Identify which cell holds the provided text, then report its (x, y) central coordinate. 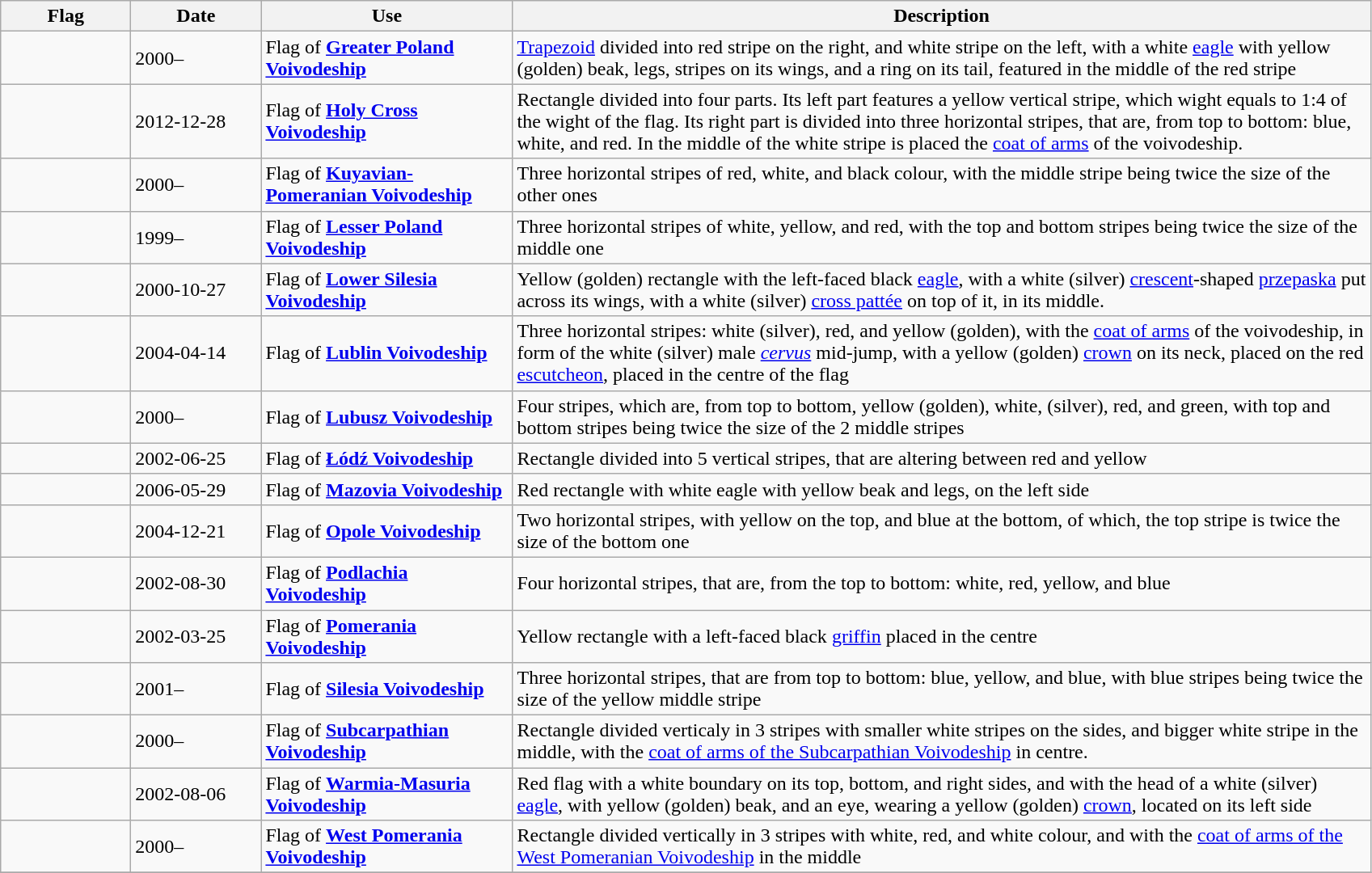
Flag of Warmia-Masuria Voivodeship (386, 794)
Two horizontal stripes, with yellow on the top, and blue at the bottom, of which, the top stripe is twice the size of the bottom one (941, 530)
2002-06-25 (196, 458)
Flag of Podlachia Voivodeship (386, 584)
Flag of Kuyavian-Pomeranian Voivodeship (386, 184)
2001– (196, 689)
2002-08-06 (196, 794)
Flag of Lubusz Voivodeship (386, 417)
Flag of Łódź Voivodeship (386, 458)
Flag of Lesser Poland Voivodeship (386, 238)
Flag of Pomerania Voivodeship (386, 635)
Three horizontal stripes of red, white, and black colour, with the middle stripe being twice the size of the other ones (941, 184)
2002-08-30 (196, 584)
Red rectangle with white eagle with yellow beak and legs, on the left side (941, 489)
Date (196, 16)
Flag of Lower Silesia Voivodeship (386, 289)
Description (941, 16)
2004-04-14 (196, 353)
2012-12-28 (196, 121)
Use (386, 16)
Three horizontal stripes of white, yellow, and red, with the top and bottom stripes being twice the size of the middle one (941, 238)
Flag of West Pomerania Voivodeship (386, 847)
Four horizontal stripes, that are, from the top to bottom: white, red, yellow, and blue (941, 584)
Flag of Silesia Voivodeship (386, 689)
Rectangle divided into 5 vertical stripes, that are altering between red and yellow (941, 458)
Three horizontal stripes, that are from top to bottom: blue, yellow, and blue, with blue stripes being twice the size of the yellow middle stripe (941, 689)
2004-12-21 (196, 530)
Flag (66, 16)
1999– (196, 238)
Flag of Lublin Voivodeship (386, 353)
Yellow rectangle with a left-faced black griffin placed in the centre (941, 635)
Flag of Holy Cross Voivodeship (386, 121)
2002-03-25 (196, 635)
Flag of Opole Voivodeship (386, 530)
2000-10-27 (196, 289)
2006-05-29 (196, 489)
Flag of Subcarpathian Voivodeship (386, 742)
Flag of Greater Poland Voivodeship (386, 58)
Flag of Mazovia Voivodeship (386, 489)
